Identify which cell holds the provided text, then report its [x, y] central coordinate. 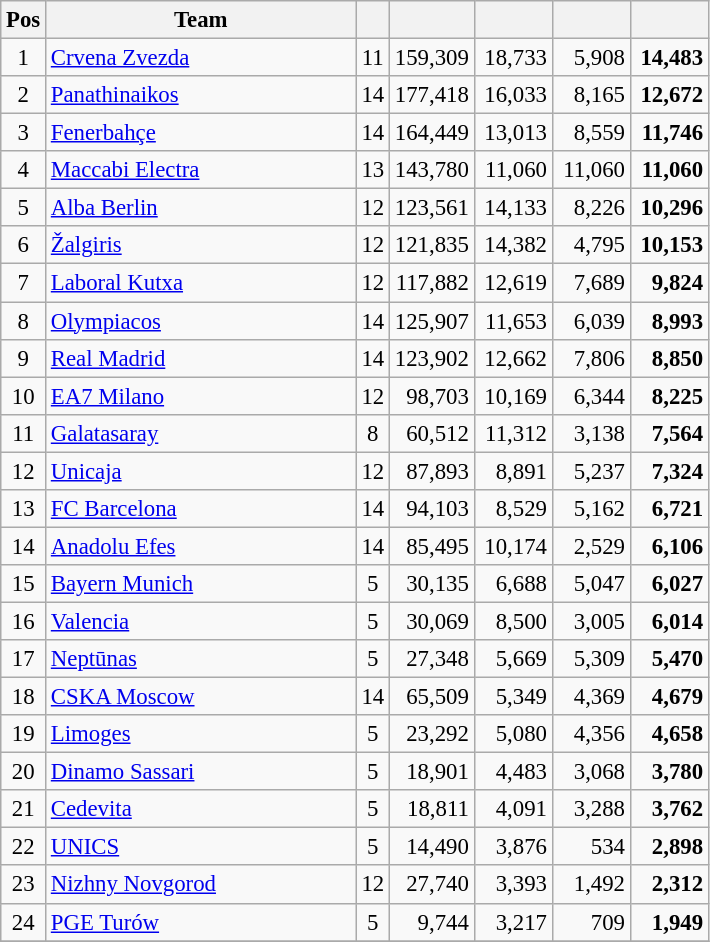
Unicaja [202, 471]
3 [24, 133]
PGE Turów [202, 922]
Limoges [202, 734]
6,014 [669, 621]
3,288 [591, 809]
30,135 [432, 584]
2,312 [669, 885]
1,949 [669, 922]
85,495 [432, 546]
Valencia [202, 621]
18 [24, 697]
6,027 [669, 584]
Alba Berlin [202, 208]
11,653 [513, 321]
14,490 [432, 847]
60,512 [432, 433]
Fenerbahçe [202, 133]
CSKA Moscow [202, 697]
5,162 [591, 509]
123,561 [432, 208]
Laboral Kutxa [202, 283]
Žalgiris [202, 245]
6,721 [669, 509]
159,309 [432, 58]
FC Barcelona [202, 509]
709 [591, 922]
1 [24, 58]
8,559 [591, 133]
5,908 [591, 58]
5,047 [591, 584]
6,344 [591, 396]
8,165 [591, 95]
6,106 [669, 546]
8,529 [513, 509]
Nizhny Novgorod [202, 885]
4,795 [591, 245]
6,039 [591, 321]
2,529 [591, 546]
87,893 [432, 471]
3,005 [591, 621]
18,811 [432, 809]
14,133 [513, 208]
8,850 [669, 358]
12,662 [513, 358]
24 [24, 922]
10,174 [513, 546]
Real Madrid [202, 358]
23 [24, 885]
17 [24, 659]
4,483 [513, 772]
94,103 [432, 509]
117,882 [432, 283]
16,033 [513, 95]
9 [24, 358]
143,780 [432, 170]
125,907 [432, 321]
8,226 [591, 208]
534 [591, 847]
65,509 [432, 697]
Crvena Zvezda [202, 58]
2,898 [669, 847]
5,309 [591, 659]
27,348 [432, 659]
4,679 [669, 697]
10,296 [669, 208]
Cedevita [202, 809]
EA7 Milano [202, 396]
12,672 [669, 95]
16 [24, 621]
Olympiacos [202, 321]
21 [24, 809]
9,744 [432, 922]
Pos [24, 20]
3,068 [591, 772]
8,225 [669, 396]
Dinamo Sassari [202, 772]
14,382 [513, 245]
7,564 [669, 433]
Galatasaray [202, 433]
8,891 [513, 471]
164,449 [432, 133]
2 [24, 95]
11,746 [669, 133]
19 [24, 734]
5,349 [513, 697]
4,658 [669, 734]
12,619 [513, 283]
30,069 [432, 621]
Panathinaikos [202, 95]
3,138 [591, 433]
11,312 [513, 433]
3,217 [513, 922]
7,689 [591, 283]
8,500 [513, 621]
4,369 [591, 697]
1,492 [591, 885]
3,780 [669, 772]
8,993 [669, 321]
5,080 [513, 734]
10 [24, 396]
3,393 [513, 885]
23,292 [432, 734]
13,013 [513, 133]
Maccabi Electra [202, 170]
6,688 [513, 584]
3,876 [513, 847]
6 [24, 245]
Anadolu Efes [202, 546]
177,418 [432, 95]
123,902 [432, 358]
9,824 [669, 283]
Bayern Munich [202, 584]
UNICS [202, 847]
Neptūnas [202, 659]
98,703 [432, 396]
5,237 [591, 471]
3,762 [669, 809]
4 [24, 170]
121,835 [432, 245]
10,153 [669, 245]
4,356 [591, 734]
20 [24, 772]
22 [24, 847]
Team [202, 20]
14,483 [669, 58]
5,470 [669, 659]
18,901 [432, 772]
5,669 [513, 659]
7,324 [669, 471]
18,733 [513, 58]
4,091 [513, 809]
7 [24, 283]
7,806 [591, 358]
15 [24, 584]
10,169 [513, 396]
27,740 [432, 885]
